From the cell containing the given text, extract its center point as [x, y] coordinate. 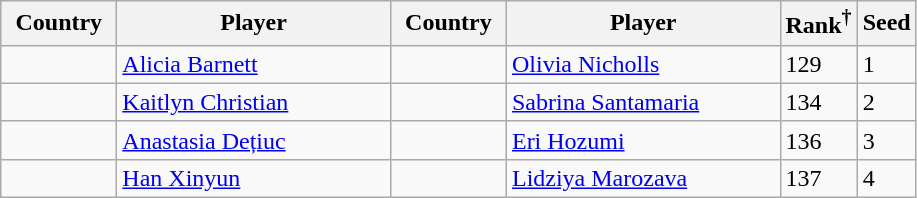
Eri Hozumi [643, 140]
Han Xinyun [254, 178]
1 [886, 64]
136 [818, 140]
129 [818, 64]
Olivia Nicholls [643, 64]
Kaitlyn Christian [254, 102]
134 [818, 102]
Alicia Barnett [254, 64]
Anastasia Dețiuc [254, 140]
4 [886, 178]
137 [818, 178]
Seed [886, 24]
Sabrina Santamaria [643, 102]
Rank† [818, 24]
3 [886, 140]
2 [886, 102]
Lidziya Marozava [643, 178]
